Provide the [X, Y] coordinate of the cell's center where the given text is located.  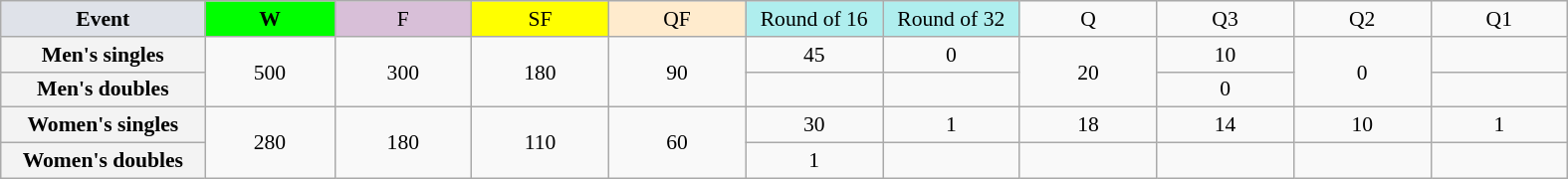
300 [403, 72]
Women's doubles [104, 161]
W [270, 19]
Men's singles [104, 55]
20 [1088, 72]
SF [541, 19]
Q2 [1362, 19]
30 [814, 125]
Event [104, 19]
QF [677, 19]
60 [677, 143]
90 [677, 72]
Q1 [1499, 19]
18 [1088, 125]
280 [270, 143]
45 [814, 55]
Q3 [1226, 19]
F [403, 19]
Men's doubles [104, 89]
14 [1226, 125]
500 [270, 72]
Q [1088, 19]
Women's singles [104, 125]
Round of 16 [814, 19]
Round of 32 [951, 19]
110 [541, 143]
